From the cell containing the given text, extract its center point as [x, y] coordinate. 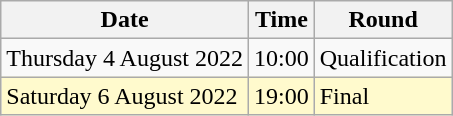
19:00 [281, 96]
Final [383, 96]
Thursday 4 August 2022 [125, 58]
Qualification [383, 58]
Date [125, 20]
Round [383, 20]
Saturday 6 August 2022 [125, 96]
Time [281, 20]
10:00 [281, 58]
